Extract the [x, y] coordinate from the center of the cell holding the provided text.  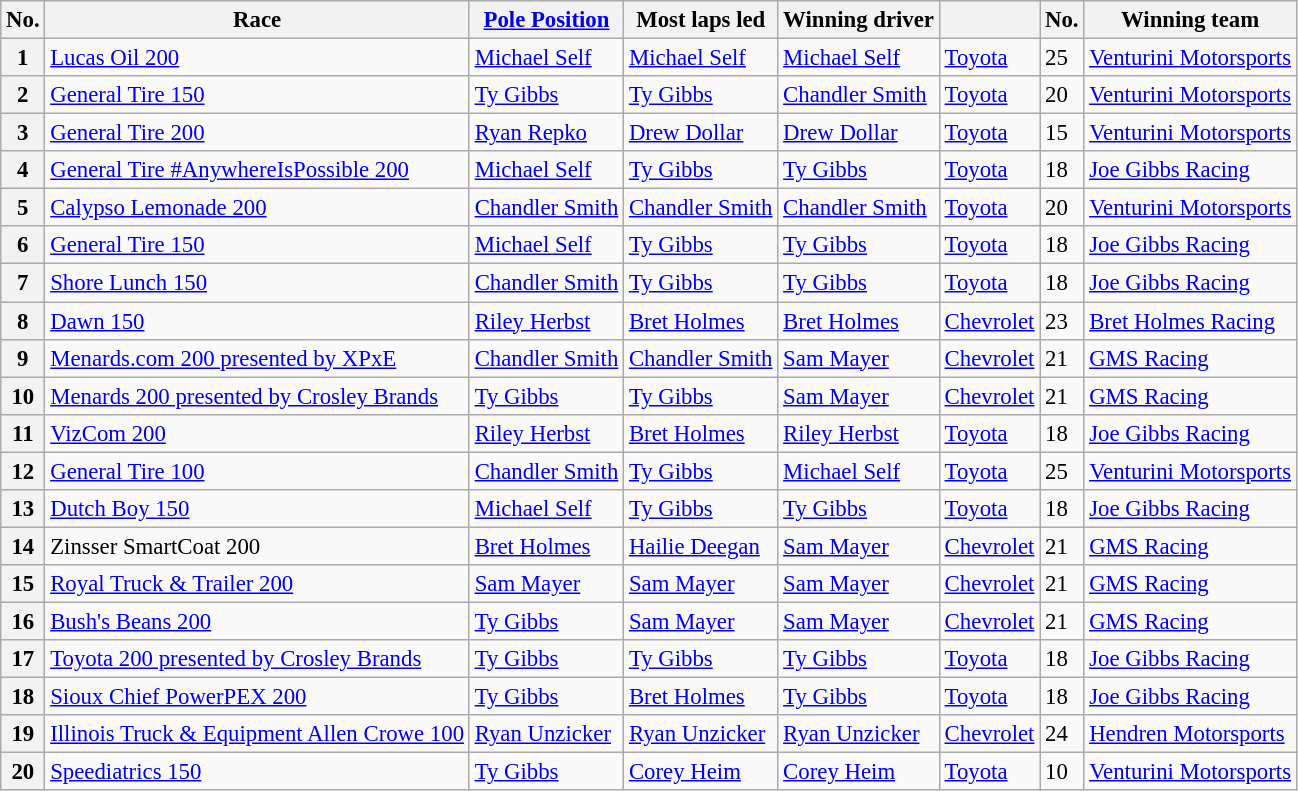
Pole Position [546, 20]
Lucas Oil 200 [257, 58]
Illinois Truck & Equipment Allen Crowe 100 [257, 734]
Dutch Boy 150 [257, 509]
VizCom 200 [257, 433]
17 [23, 659]
8 [23, 321]
6 [23, 245]
13 [23, 509]
Winning team [1190, 20]
11 [23, 433]
Menards.com 200 presented by XPxE [257, 358]
16 [23, 621]
3 [23, 133]
14 [23, 546]
1 [23, 58]
Speediatrics 150 [257, 772]
23 [1062, 321]
Toyota 200 presented by Crosley Brands [257, 659]
Race [257, 20]
Royal Truck & Trailer 200 [257, 584]
General Tire 200 [257, 133]
Calypso Lemonade 200 [257, 208]
9 [23, 358]
Winning driver [858, 20]
12 [23, 471]
Menards 200 presented by Crosley Brands [257, 396]
Most laps led [701, 20]
4 [23, 170]
General Tire 100 [257, 471]
5 [23, 208]
Shore Lunch 150 [257, 283]
General Tire #AnywhereIsPossible 200 [257, 170]
7 [23, 283]
24 [1062, 734]
19 [23, 734]
Bret Holmes Racing [1190, 321]
Dawn 150 [257, 321]
2 [23, 95]
Sioux Chief PowerPEX 200 [257, 697]
Hendren Motorsports [1190, 734]
Zinsser SmartCoat 200 [257, 546]
Bush's Beans 200 [257, 621]
Ryan Repko [546, 133]
Hailie Deegan [701, 546]
